Provide the [X, Y] coordinate of the cell's center where the given text is located.  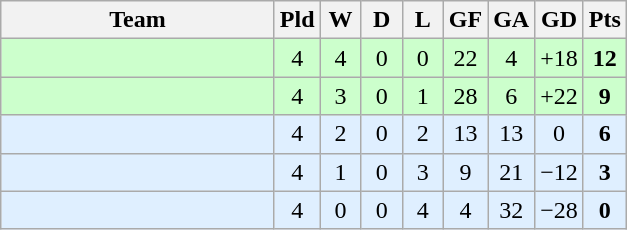
22 [465, 58]
28 [465, 96]
GA [512, 20]
D [382, 20]
32 [512, 210]
GF [465, 20]
W [340, 20]
L [422, 20]
+18 [560, 58]
GD [560, 20]
12 [604, 58]
Pld [297, 20]
Team [138, 20]
−28 [560, 210]
21 [512, 172]
+22 [560, 96]
−12 [560, 172]
Pts [604, 20]
